Determine the (X, Y) coordinate at the center of the cell enclosing the given text.  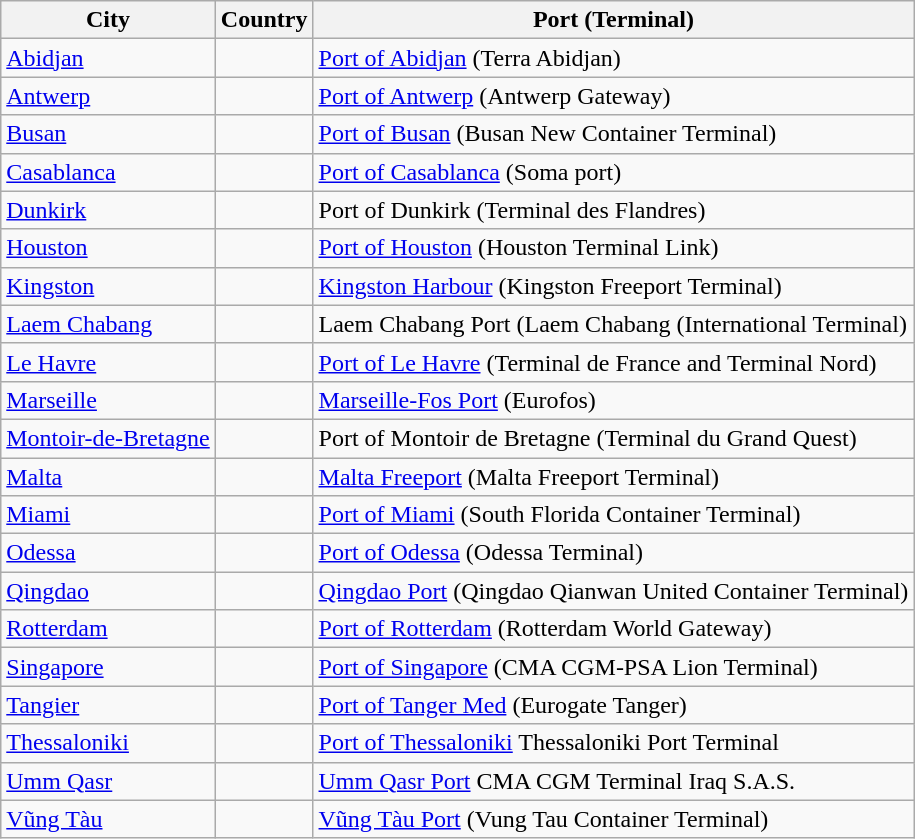
Malta (108, 477)
Umm Qasr (108, 781)
Casablanca (108, 172)
Vũng Tàu Port (Vung Tau Container Terminal) (614, 819)
Port of Montoir de Bretagne (Terminal du Grand Quest) (614, 438)
Laem Chabang Port (Laem Chabang (International Terminal) (614, 324)
Singapore (108, 667)
Port of Casablanca (Soma port) (614, 172)
Kingston Harbour (Kingston Freeport Terminal) (614, 286)
Port of Busan (Busan New Container Terminal) (614, 134)
Country (264, 20)
Port of Le Havre (Terminal de France and Terminal Nord) (614, 362)
Busan (108, 134)
Le Havre (108, 362)
Port of Singapore (CMA CGM-PSA Lion Terminal) (614, 667)
Port of Miami (South Florida Container Terminal) (614, 515)
Montoir-de-Bretagne (108, 438)
Dunkirk (108, 210)
Miami (108, 515)
Qingdao (108, 591)
Antwerp (108, 96)
Thessaloniki (108, 743)
Port of Odessa (Odessa Terminal) (614, 553)
Rotterdam (108, 629)
Port of Thessaloniki Thessaloniki Port Terminal (614, 743)
Tangier (108, 705)
Laem Chabang (108, 324)
Port of Dunkirk (Terminal des Flandres) (614, 210)
Abidjan (108, 58)
Port of Houston (Houston Terminal Link) (614, 248)
Odessa (108, 553)
Port of Tanger Med (Eurogate Tanger) (614, 705)
Kingston (108, 286)
Port of Abidjan (Terra Abidjan) (614, 58)
Malta Freeport (Malta Freeport Terminal) (614, 477)
Marseille-Fos Port (Eurofos) (614, 400)
Umm Qasr Port CMA CGM Terminal Iraq S.A.S. (614, 781)
Port of Antwerp (Antwerp Gateway) (614, 96)
Marseille (108, 400)
City (108, 20)
Houston (108, 248)
Vũng Tàu (108, 819)
Qingdao Port (Qingdao Qianwan United Container Terminal) (614, 591)
Port of Rotterdam (Rotterdam World Gateway) (614, 629)
Port (Terminal) (614, 20)
